Scan for the cell matching the given text and deliver its [X, Y] coordinate at center. 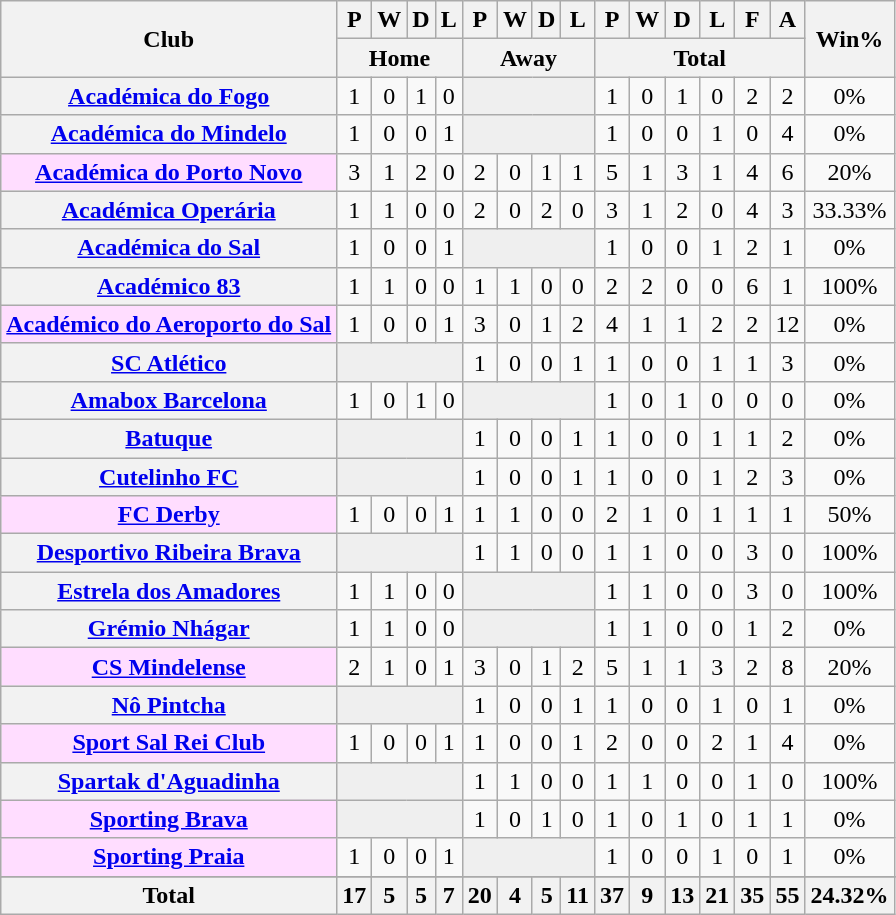
SC Atlético [169, 362]
Académico do Aeroporto do Sal [169, 324]
Estrela dos Amadores [169, 591]
Académica do Sal [169, 248]
Sporting Brava [169, 819]
17 [354, 895]
55 [788, 895]
Académica do Porto Novo [169, 172]
Sporting Praia [169, 857]
Grémio Nhágar [169, 629]
50% [850, 515]
Sport Sal Rei Club [169, 743]
A [788, 20]
F [752, 20]
37 [612, 895]
35 [752, 895]
21 [718, 895]
Académica Operária [169, 210]
8 [788, 667]
Amabox Barcelona [169, 400]
Académica do Mindelo [169, 134]
Win% [850, 39]
12 [788, 324]
CS Mindelense [169, 667]
FC Derby [169, 515]
Académico 83 [169, 286]
Club [169, 39]
7 [448, 895]
Spartak d'Aguadinha [169, 781]
Académica do Fogo [169, 96]
Cutelinho FC [169, 477]
Batuque [169, 438]
11 [578, 895]
Nô Pintcha [169, 705]
Desportivo Ribeira Brava [169, 553]
24.32% [850, 895]
9 [648, 895]
33.33% [850, 210]
13 [682, 895]
Away [528, 58]
20 [480, 895]
Home [400, 58]
